Find where the given text appears and provide that cell's center as (x, y) coordinate. 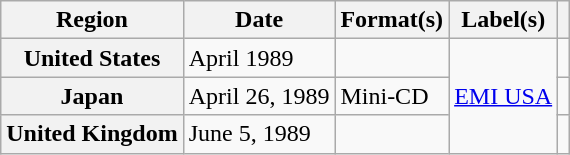
April 26, 1989 (259, 96)
Mini-CD (392, 96)
April 1989 (259, 58)
June 5, 1989 (259, 134)
Label(s) (504, 20)
United Kingdom (92, 134)
Region (92, 20)
EMI USA (504, 96)
Format(s) (392, 20)
Japan (92, 96)
United States (92, 58)
Date (259, 20)
